For the text-containing cell, return its midpoint in [x, y] coordinate format. 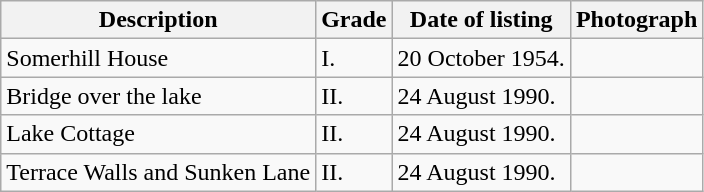
Bridge over the lake [158, 96]
Lake Cottage [158, 134]
Date of listing [481, 20]
20 October 1954. [481, 58]
Terrace Walls and Sunken Lane [158, 172]
Grade [354, 20]
Photograph [636, 20]
Description [158, 20]
Somerhill House [158, 58]
I. [354, 58]
